Return (X, Y) of the center of cell containing provided text 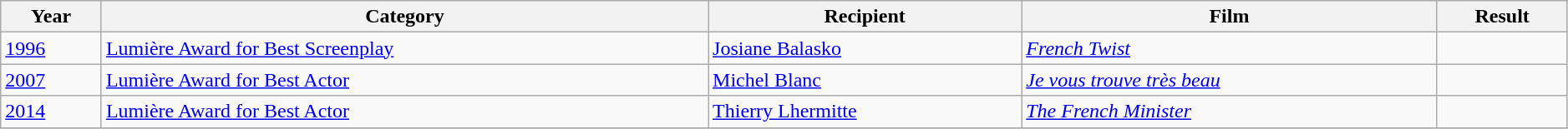
Result (1502, 17)
Je vous trouve très beau (1230, 80)
Josiane Balasko (865, 48)
Thierry Lhermitte (865, 112)
Category (404, 17)
2014 (52, 112)
The French Minister (1230, 112)
Year (52, 17)
Film (1230, 17)
2007 (52, 80)
Michel Blanc (865, 80)
Lumière Award for Best Screenplay (404, 48)
Recipient (865, 17)
French Twist (1230, 48)
1996 (52, 48)
